For the text-containing cell, return its midpoint in [x, y] coordinate format. 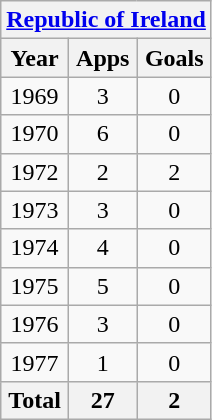
1973 [35, 210]
Republic of Ireland [106, 20]
4 [102, 248]
1969 [35, 96]
6 [102, 134]
1 [102, 362]
1976 [35, 324]
1972 [35, 172]
Total [35, 400]
1970 [35, 134]
1975 [35, 286]
1977 [35, 362]
5 [102, 286]
27 [102, 400]
Goals [174, 58]
Apps [102, 58]
Year [35, 58]
1974 [35, 248]
